Search for the cell housing the specified text and yield its (X, Y) center coordinate. 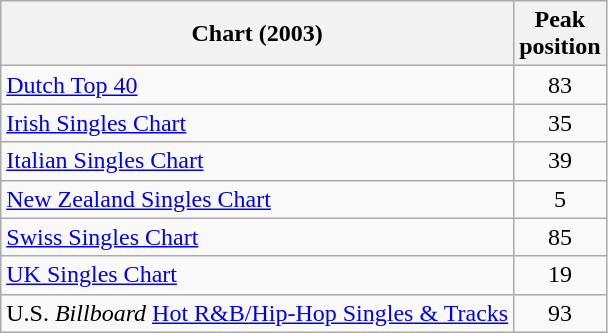
Irish Singles Chart (258, 123)
New Zealand Singles Chart (258, 199)
Dutch Top 40 (258, 85)
UK Singles Chart (258, 275)
83 (560, 85)
85 (560, 237)
Chart (2003) (258, 34)
Italian Singles Chart (258, 161)
93 (560, 313)
35 (560, 123)
39 (560, 161)
U.S. Billboard Hot R&B/Hip-Hop Singles & Tracks (258, 313)
5 (560, 199)
19 (560, 275)
Swiss Singles Chart (258, 237)
Peakposition (560, 34)
